Return the [x, y] coordinate for the center point of the cell that contains the specified text.  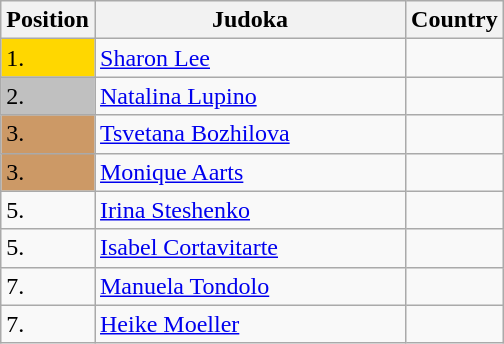
Monique Aarts [250, 172]
Sharon Lee [250, 58]
Natalina Lupino [250, 96]
Isabel Cortavitarte [250, 248]
Position [48, 20]
Country [455, 20]
Tsvetana Bozhilova [250, 134]
Irina Steshenko [250, 210]
Heike Moeller [250, 324]
Judoka [250, 20]
2. [48, 96]
1. [48, 58]
Manuela Tondolo [250, 286]
